Return the [x, y] coordinate for the center point of the cell that contains the specified text.  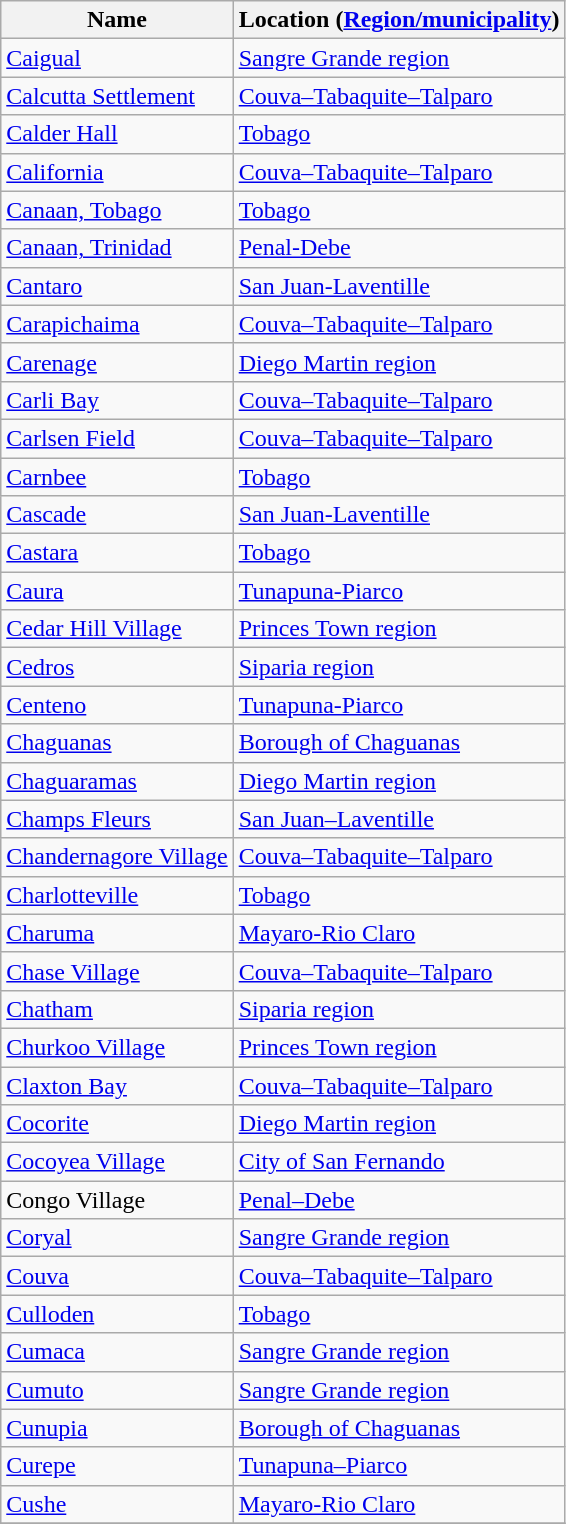
Culloden [117, 1314]
Centeno [117, 705]
Cedar Hill Village [117, 629]
Cocorite [117, 1124]
Chase Village [117, 971]
City of San Fernando [399, 1162]
Penal–Debe [399, 1200]
Cunupia [117, 1428]
Canaan, Tobago [117, 210]
Charlotteville [117, 895]
Cushe [117, 1504]
Castara [117, 553]
Chandernagore Village [117, 857]
Carnbee [117, 477]
Cedros [117, 667]
Penal-Debe [399, 248]
San Juan–Laventille [399, 819]
Chaguanas [117, 743]
Canaan, Trinidad [117, 248]
Chaguaramas [117, 781]
Coryal [117, 1238]
Curepe [117, 1466]
Caura [117, 591]
Cumuto [117, 1390]
Claxton Bay [117, 1085]
Caigual [117, 58]
Chatham [117, 1009]
Charuma [117, 933]
Congo Village [117, 1200]
Carlsen Field [117, 438]
Carli Bay [117, 400]
Champs Fleurs [117, 819]
Calder Hall [117, 134]
Cocoyea Village [117, 1162]
Churkoo Village [117, 1047]
Couva [117, 1276]
Location (Region/municipality) [399, 20]
California [117, 172]
Cascade [117, 515]
Calcutta Settlement [117, 96]
Cantaro [117, 286]
Carenage [117, 362]
Name [117, 20]
Cumaca [117, 1352]
Carapichaima [117, 324]
Tunapuna–Piarco [399, 1466]
